Provide the (x, y) coordinate of the cell's center where the given text is located.  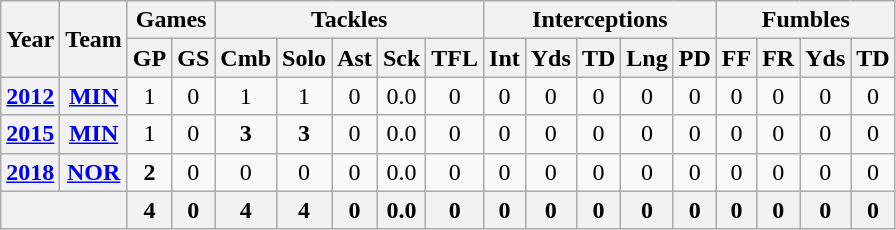
GS (194, 58)
Int (505, 58)
Team (94, 39)
GP (149, 58)
PD (694, 58)
TFL (455, 58)
2012 (30, 96)
2015 (30, 134)
Solo (304, 58)
FF (736, 58)
Tackles (350, 20)
2 (149, 172)
NOR (94, 172)
Sck (401, 58)
Interceptions (600, 20)
Ast (355, 58)
Fumbles (806, 20)
FR (778, 58)
Cmb (246, 58)
Lng (647, 58)
Games (170, 20)
Year (30, 39)
2018 (30, 172)
